Pinpoint the cell where the given text exists, returning its (x, y) midpoint coordinate. 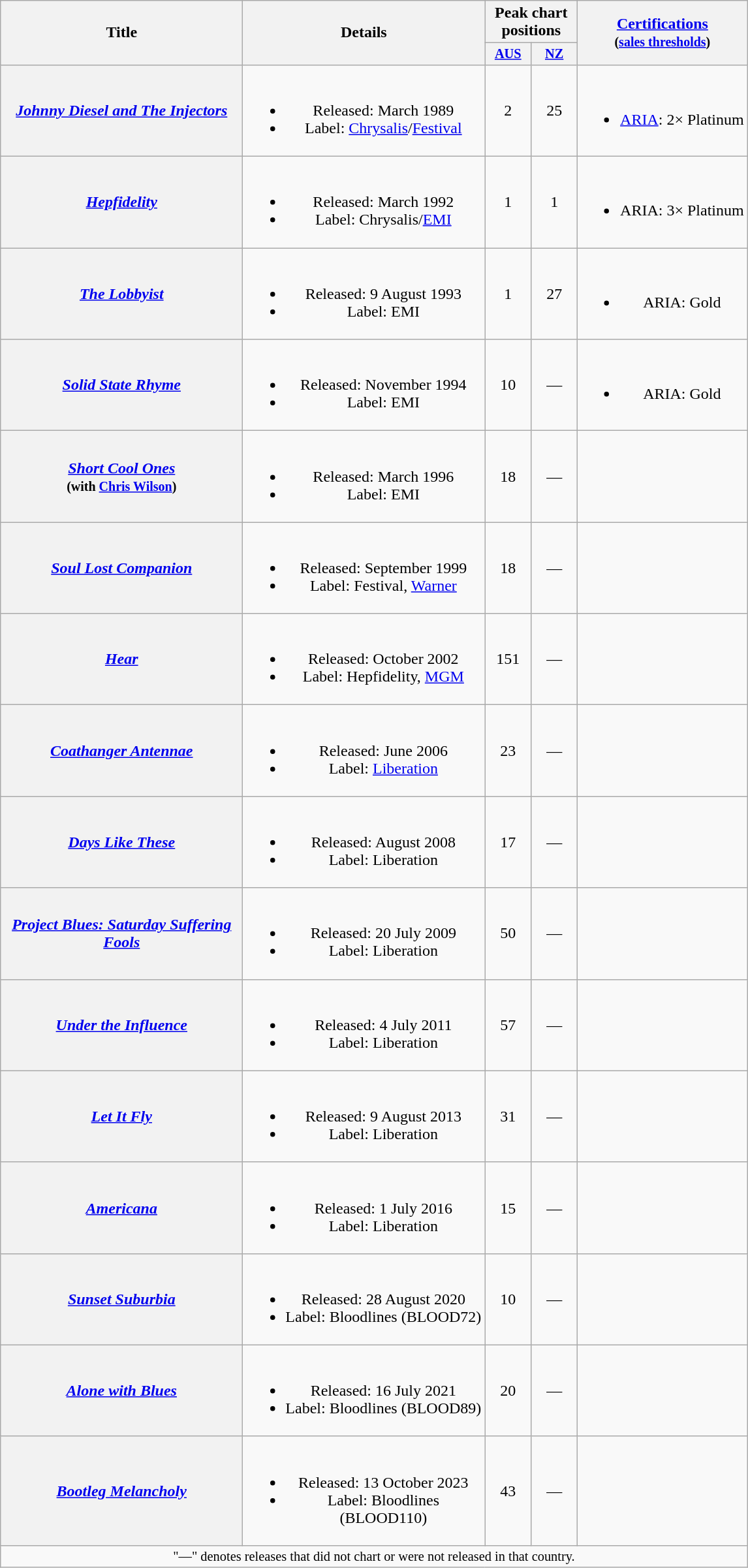
43 (508, 1491)
Title (121, 33)
57 (508, 1025)
Hepfidelity (121, 202)
Hear (121, 659)
Details (364, 33)
AUS (508, 54)
Let It Fly (121, 1116)
Released: November 1994Label: EMI (364, 385)
Released: 13 October 2023Label: Bloodlines (BLOOD110) (364, 1491)
Bootleg Melancholy (121, 1491)
Johnny Diesel and The Injectors (121, 110)
Sunset Suburbia (121, 1299)
Days Like These (121, 842)
Released: 9 August 2013Label: Liberation (364, 1116)
Americana (121, 1208)
Released: 1 July 2016Label: Liberation (364, 1208)
2 (508, 110)
17 (508, 842)
Released: October 2002Label: Hepfidelity, MGM (364, 659)
Peak chart positions (531, 22)
50 (508, 933)
NZ (555, 54)
Released: March 1992Label: Chrysalis/EMI (364, 202)
Solid State Rhyme (121, 385)
Released: 9 August 1993Label: EMI (364, 294)
Released: 20 July 2009Label: Liberation (364, 933)
15 (508, 1208)
23 (508, 751)
ARIA: 2× Platinum (663, 110)
Certifications(sales thresholds) (663, 33)
Released: March 1996Label: EMI (364, 477)
Alone with Blues (121, 1390)
ARIA: 3× Platinum (663, 202)
27 (555, 294)
Released: September 1999Label: Festival, Warner (364, 568)
"—" denotes releases that did not chart or were not released in that country. (374, 1556)
20 (508, 1390)
The Lobbyist (121, 294)
25 (555, 110)
Released: 28 August 2020Label: Bloodlines (BLOOD72) (364, 1299)
Released: June 2006Label: Liberation (364, 751)
31 (508, 1116)
Released: March 1989Label: Chrysalis/Festival (364, 110)
Short Cool Ones (with Chris Wilson) (121, 477)
Soul Lost Companion (121, 568)
Under the Influence (121, 1025)
Coathanger Antennae (121, 751)
Released: 4 July 2011Label: Liberation (364, 1025)
151 (508, 659)
Released: August 2008Label: Liberation (364, 842)
Released: 16 July 2021Label: Bloodlines (BLOOD89) (364, 1390)
Project Blues: Saturday Suffering Fools (121, 933)
